Detect which cell encompasses the target text, then output its [x, y] center coordinate. 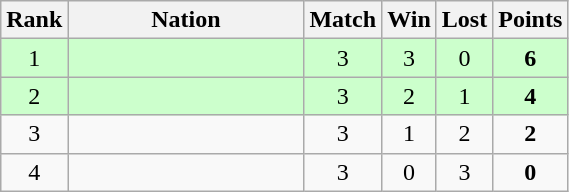
Nation [186, 20]
Rank [34, 20]
Win [410, 20]
Match [343, 20]
Points [530, 20]
Lost [464, 20]
6 [530, 58]
